Identify which cell holds the provided text, then report its (X, Y) central coordinate. 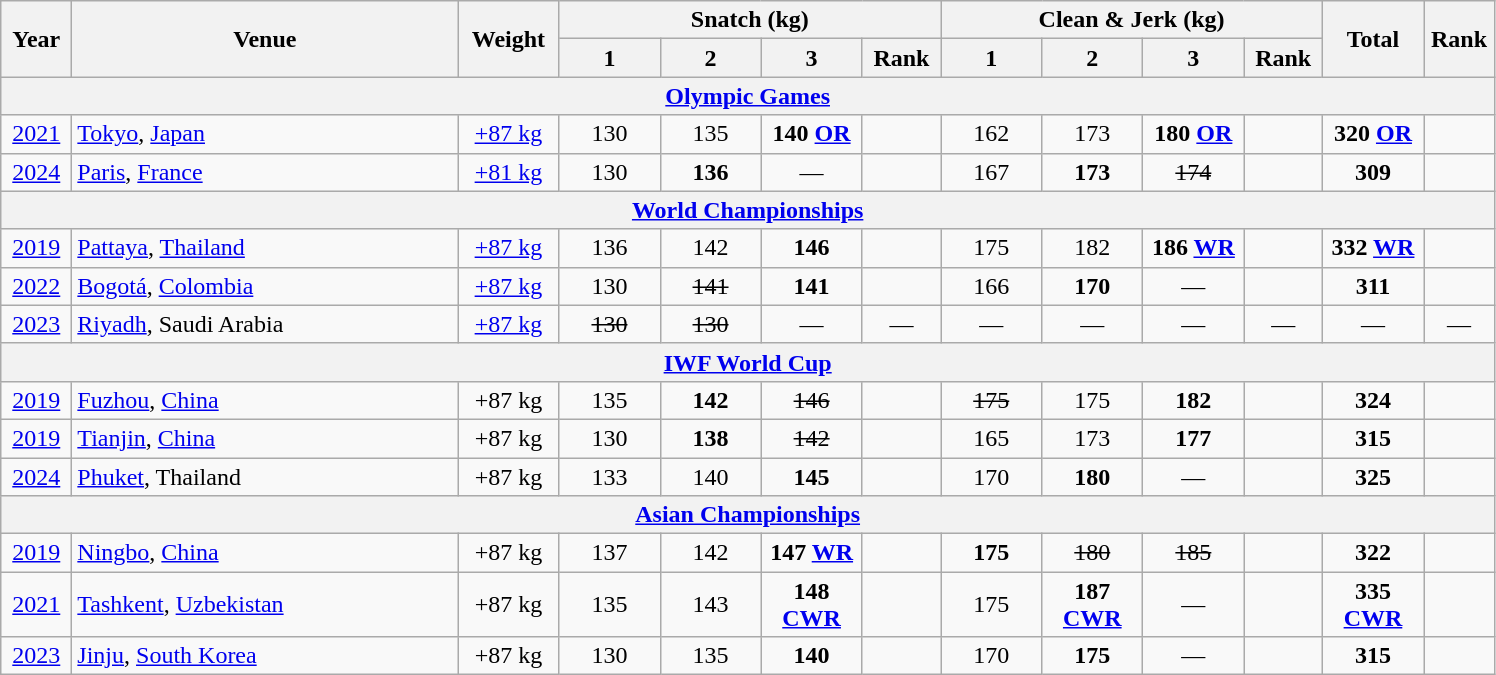
185 (1194, 553)
138 (710, 438)
147 WR (812, 553)
145 (812, 477)
162 (992, 134)
148 CWR (812, 604)
Snatch (kg) (750, 20)
Tokyo, Japan (265, 134)
Jinju, South Korea (265, 656)
180 OR (1194, 134)
174 (1194, 172)
IWF World Cup (748, 362)
Weight (508, 39)
Phuket, Thailand (265, 477)
Pattaya, Thailand (265, 248)
167 (992, 172)
2022 (36, 286)
Paris, France (265, 172)
Venue (265, 39)
187 CWR (1092, 604)
Clean & Jerk (kg) (1132, 20)
177 (1194, 438)
Fuzhou, China (265, 400)
Year (36, 39)
325 (1372, 477)
143 (710, 604)
Asian Championships (748, 515)
+81 kg (508, 172)
Tashkent, Uzbekistan (265, 604)
332 WR (1372, 248)
186 WR (1194, 248)
165 (992, 438)
Riyadh, Saudi Arabia (265, 324)
320 OR (1372, 134)
Tianjin, China (265, 438)
335 CWR (1372, 604)
324 (1372, 400)
322 (1372, 553)
Total (1372, 39)
311 (1372, 286)
Bogotá, Colombia (265, 286)
309 (1372, 172)
World Championships (748, 210)
133 (610, 477)
166 (992, 286)
Olympic Games (748, 96)
140 OR (812, 134)
Ningbo, China (265, 553)
137 (610, 553)
